Identify which cell holds the provided text, then report its [X, Y] central coordinate. 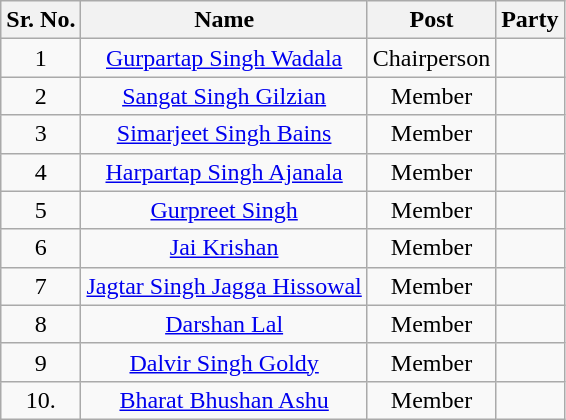
3 [41, 134]
6 [41, 248]
Name [224, 20]
7 [41, 286]
5 [41, 210]
Harpartap Singh Ajanala [224, 172]
Sangat Singh Gilzian [224, 96]
Sr. No. [41, 20]
Gurpartap Singh Wadala [224, 58]
1 [41, 58]
Bharat Bhushan Ashu [224, 400]
Gurpreet Singh [224, 210]
9 [41, 362]
Dalvir Singh Goldy [224, 362]
Simarjeet Singh Bains [224, 134]
Post [431, 20]
Jai Krishan [224, 248]
4 [41, 172]
Party [530, 20]
Darshan Lal [224, 324]
8 [41, 324]
Chairperson [431, 58]
Jagtar Singh Jagga Hissowal [224, 286]
2 [41, 96]
10. [41, 400]
